Output the (x, y) coordinate of the center of the cell containing the given text.  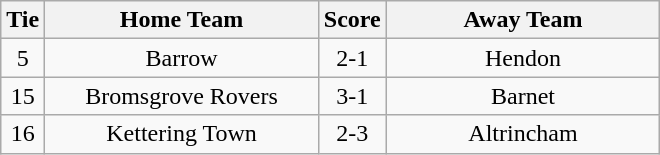
Hendon (523, 58)
Home Team (182, 20)
Kettering Town (182, 134)
16 (23, 134)
Altrincham (523, 134)
2-1 (352, 58)
5 (23, 58)
3-1 (352, 96)
Score (352, 20)
Barnet (523, 96)
2-3 (352, 134)
Tie (23, 20)
15 (23, 96)
Away Team (523, 20)
Barrow (182, 58)
Bromsgrove Rovers (182, 96)
